Identify which cell holds the provided text, then report its [X, Y] central coordinate. 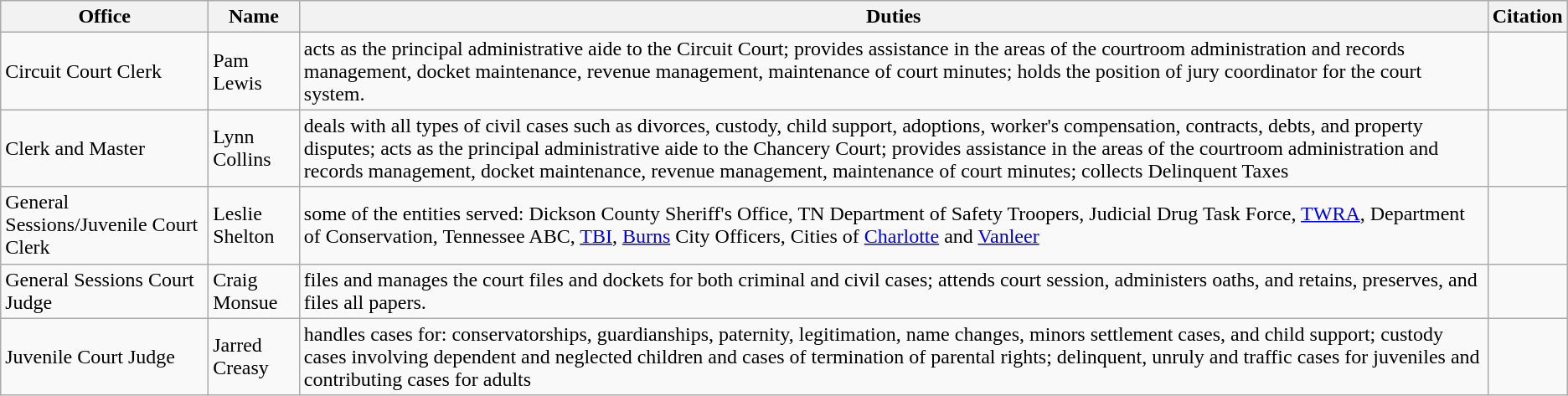
Juvenile Court Judge [105, 357]
General Sessions/Juvenile Court Clerk [105, 225]
Leslie Shelton [255, 225]
Office [105, 17]
Clerk and Master [105, 148]
General Sessions Court Judge [105, 291]
Pam Lewis [255, 71]
Duties [893, 17]
Jarred Creasy [255, 357]
Lynn Collins [255, 148]
Circuit Court Clerk [105, 71]
Name [255, 17]
Citation [1528, 17]
Craig Monsue [255, 291]
